Identify which cell holds the provided text, then report its (x, y) central coordinate. 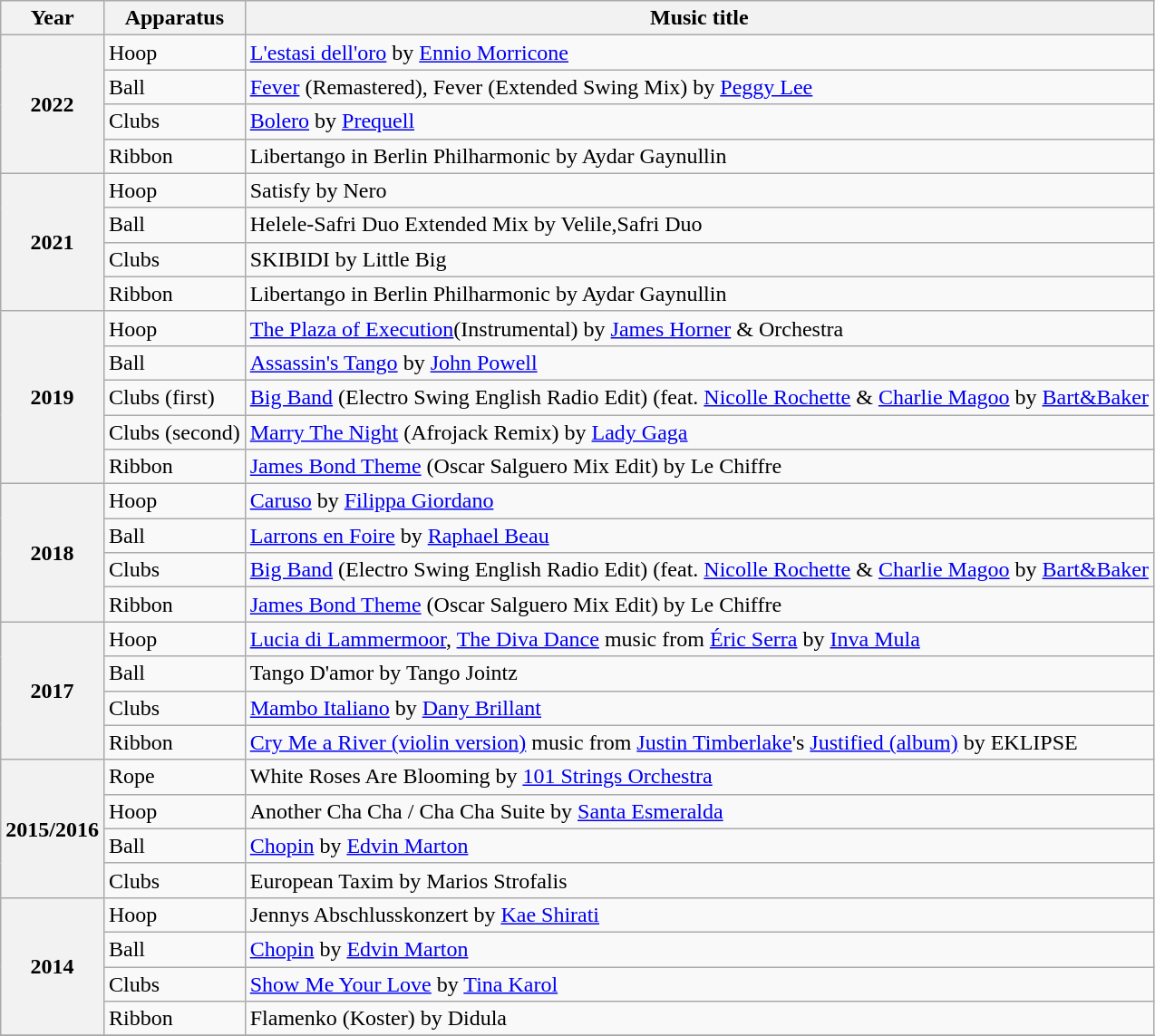
Clubs (second) (174, 432)
European Taxim by Marios Strofalis (699, 880)
SKIBIDI by Little Big (699, 259)
2017 (53, 691)
Tango D'amor by Tango Jointz (699, 673)
2015/2016 (53, 828)
Satisfy by Nero (699, 190)
Music title (699, 18)
Apparatus (174, 18)
2021 (53, 242)
Cry Me a River (violin version) music from Justin Timberlake's Justified (album) by EKLIPSE (699, 742)
Year (53, 18)
Fever (Remastered), Fever (Extended Swing Mix) by Peggy Lee (699, 87)
Lucia di Lammermoor, The Diva Dance music from Éric Serra by Inva Mula (699, 639)
Jennys Abschlusskonzert by Kae Shirati (699, 915)
L'estasi dell'oro by Ennio Morricone (699, 53)
Rope (174, 777)
Bolero by Prequell (699, 121)
2018 (53, 553)
Another Cha Cha / Cha Cha Suite by Santa Esmeralda (699, 811)
Caruso by Filippa Giordano (699, 501)
Marry The Night (Afrojack Remix) by Lady Gaga (699, 432)
Flamenko (Koster) by Didula (699, 1019)
Clubs (first) (174, 397)
Mambo Italiano by Dany Brillant (699, 708)
2022 (53, 104)
2014 (53, 966)
2019 (53, 397)
The Plaza of Execution(Instrumental) by James Horner & Orchestra (699, 328)
White Roses Are Blooming by 101 Strings Orchestra (699, 777)
Show Me Your Love by Tina Karol (699, 983)
Assassin's Tango by John Powell (699, 363)
Helele-Safri Duo Extended Mix by Velile,Safri Duo (699, 225)
Larrons en Foire by Raphael Beau (699, 536)
